Capture the cell that displays the provided text and extract its (x, y) central coordinate. 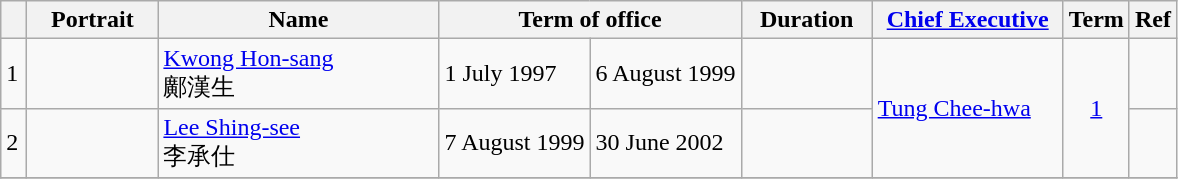
Lee Shing-see李承仕 (298, 143)
Ref (1152, 20)
Term of office (590, 20)
Term (1096, 20)
Chief Executive (968, 20)
Duration (806, 20)
7 August 1999 (514, 143)
2 (14, 143)
Name (298, 20)
6 August 1999 (666, 74)
Kwong Hon-sang鄺漢生 (298, 74)
Portrait (92, 20)
30 June 2002 (666, 143)
Tung Chee-hwa (968, 108)
1 July 1997 (514, 74)
